Pinpoint the cell where the given text exists, returning its [x, y] midpoint coordinate. 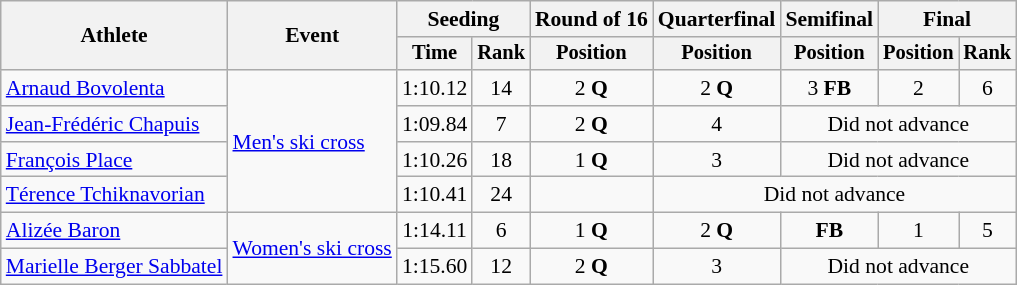
François Place [114, 160]
FB [829, 231]
1:10.26 [434, 160]
Men's ski cross [312, 141]
Round of 16 [592, 19]
Semifinal [829, 19]
3 FB [829, 88]
Final [947, 19]
1 [918, 231]
1:10.41 [434, 195]
7 [501, 124]
Time [434, 54]
18 [501, 160]
Marielle Berger Sabbatel [114, 267]
Térence Tchiknavorian [114, 195]
24 [501, 195]
12 [501, 267]
1:10.12 [434, 88]
2 [918, 88]
Quarterfinal [717, 19]
5 [987, 231]
Athlete [114, 36]
1:14.11 [434, 231]
1:15.60 [434, 267]
Women's ski cross [312, 248]
4 [717, 124]
Event [312, 36]
1:09.84 [434, 124]
14 [501, 88]
Seeding [464, 19]
Jean-Frédéric Chapuis [114, 124]
Arnaud Bovolenta [114, 88]
Alizée Baron [114, 231]
